Provide the (x, y) coordinate of the cell's center where the given text is located.  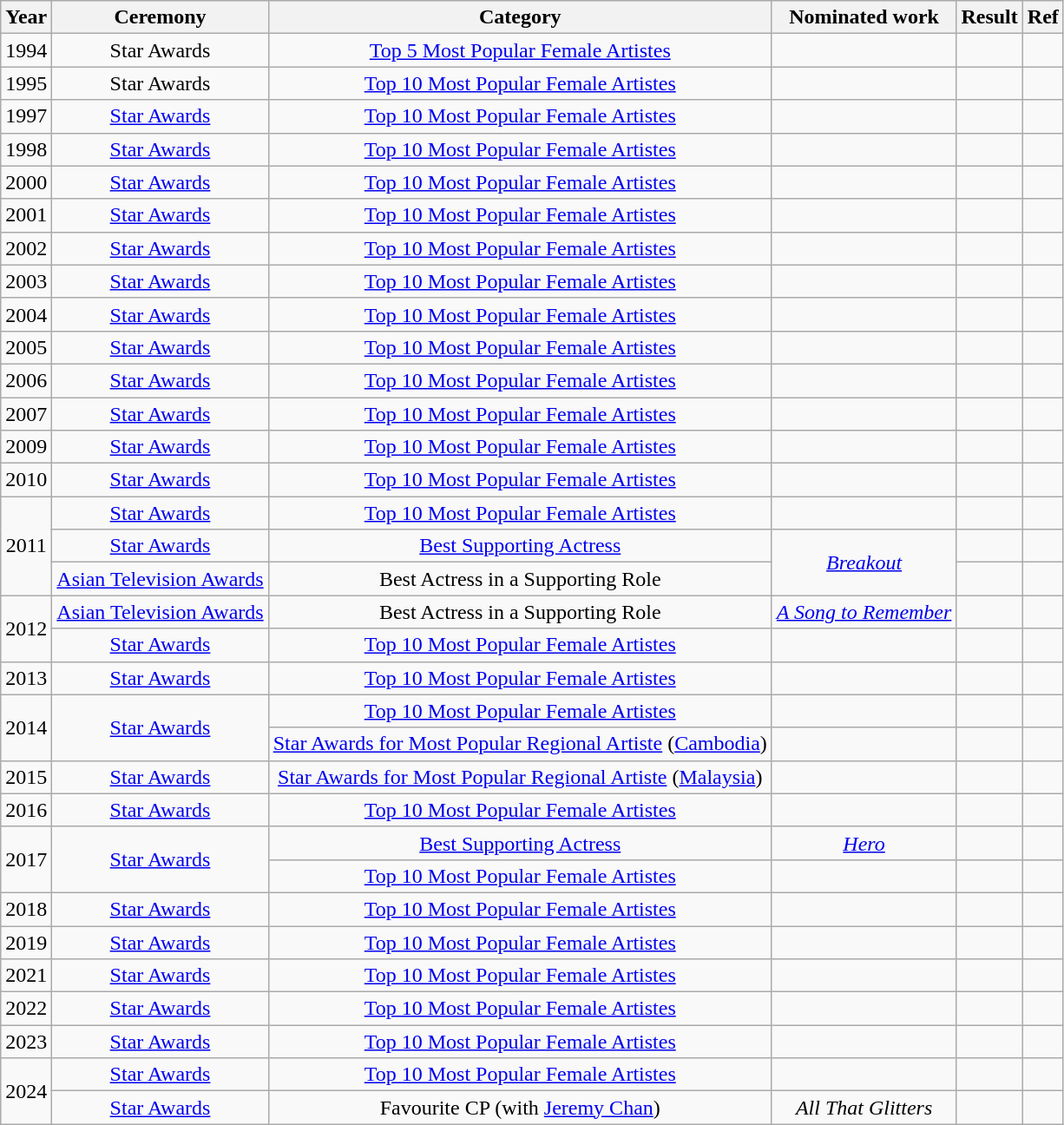
2011 (26, 546)
Category (520, 17)
2007 (26, 414)
Result (989, 17)
2017 (26, 859)
2014 (26, 727)
2010 (26, 480)
2024 (26, 1091)
Breakout (864, 562)
2015 (26, 777)
Favourite CP (with Jeremy Chan) (520, 1108)
2022 (26, 1009)
1998 (26, 149)
2000 (26, 182)
Star Awards for Most Popular Regional Artiste (Malaysia) (520, 777)
Ceremony (160, 17)
2003 (26, 281)
Top 5 Most Popular Female Artistes (520, 50)
2018 (26, 909)
2002 (26, 248)
1994 (26, 50)
Star Awards for Most Popular Regional Artiste (Cambodia) (520, 744)
All That Glitters (864, 1108)
2006 (26, 380)
2009 (26, 447)
Year (26, 17)
2019 (26, 942)
2013 (26, 678)
Ref (1043, 17)
1997 (26, 116)
2016 (26, 810)
2001 (26, 215)
2021 (26, 976)
Nominated work (864, 17)
2012 (26, 628)
Hero (864, 843)
A Song to Remember (864, 612)
2004 (26, 314)
1995 (26, 83)
2005 (26, 347)
2023 (26, 1042)
